Locate the cell with the specified text and output its [x, y] center coordinate. 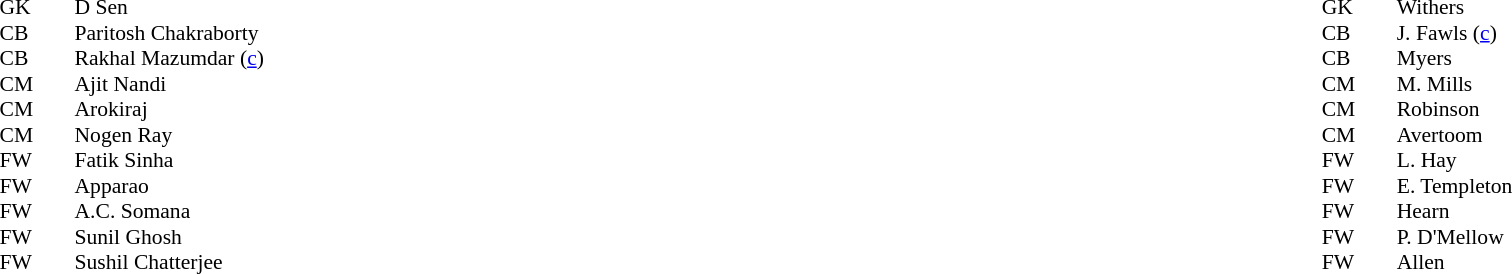
Ajit Nandi [168, 84]
Nogen Ray [168, 135]
Fatik Sinha [168, 161]
Arokiraj [168, 109]
Rakhal Mazumdar (c) [168, 59]
A.C. Somana [168, 211]
Paritosh Chakraborty [168, 33]
Apparao [168, 186]
Sunil Ghosh [168, 237]
